From the cell containing the given text, extract its center point as [X, Y] coordinate. 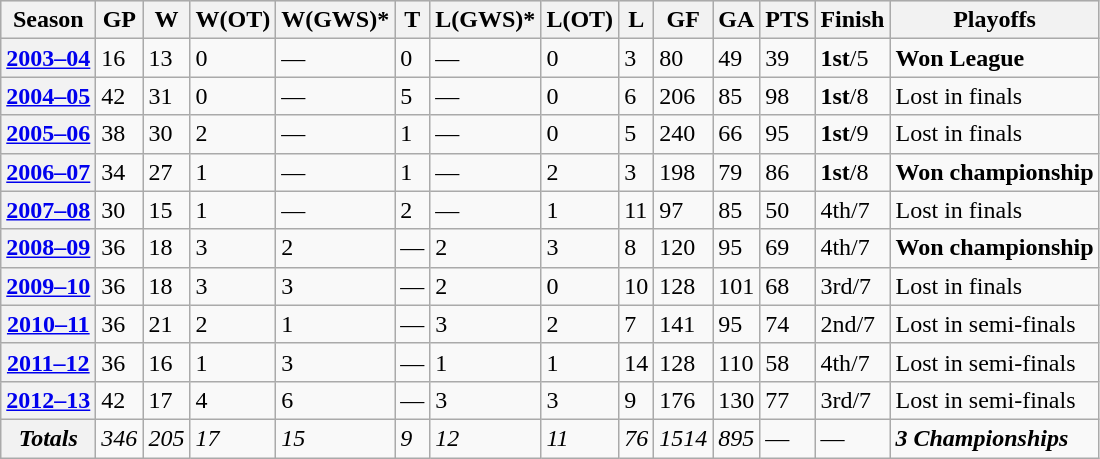
77 [788, 400]
GP [120, 20]
4 [233, 400]
198 [684, 172]
2009–10 [48, 286]
2011–12 [48, 362]
2012–13 [48, 400]
27 [166, 172]
80 [684, 58]
Totals [48, 438]
2008–09 [48, 248]
W(OT) [233, 20]
49 [736, 58]
110 [736, 362]
GF [684, 20]
7 [636, 324]
Season [48, 20]
Won League [994, 58]
21 [166, 324]
58 [788, 362]
2006–07 [48, 172]
97 [684, 210]
1514 [684, 438]
66 [736, 134]
12 [486, 438]
10 [636, 286]
2003–04 [48, 58]
101 [736, 286]
86 [788, 172]
GA [736, 20]
240 [684, 134]
120 [684, 248]
34 [120, 172]
69 [788, 248]
141 [684, 324]
205 [166, 438]
2nd/7 [852, 324]
1st/5 [852, 58]
2010–11 [48, 324]
8 [636, 248]
68 [788, 286]
2007–08 [48, 210]
3 Championships [994, 438]
31 [166, 96]
50 [788, 210]
14 [636, 362]
176 [684, 400]
98 [788, 96]
346 [120, 438]
W [166, 20]
38 [120, 134]
PTS [788, 20]
13 [166, 58]
74 [788, 324]
Playoffs [994, 20]
L(OT) [580, 20]
W(GWS)* [336, 20]
76 [636, 438]
1st/9 [852, 134]
206 [684, 96]
2004–05 [48, 96]
79 [736, 172]
39 [788, 58]
T [412, 20]
Finish [852, 20]
130 [736, 400]
2005–06 [48, 134]
895 [736, 438]
L(GWS)* [486, 20]
L [636, 20]
